Identify which cell holds the provided text, then report its (x, y) central coordinate. 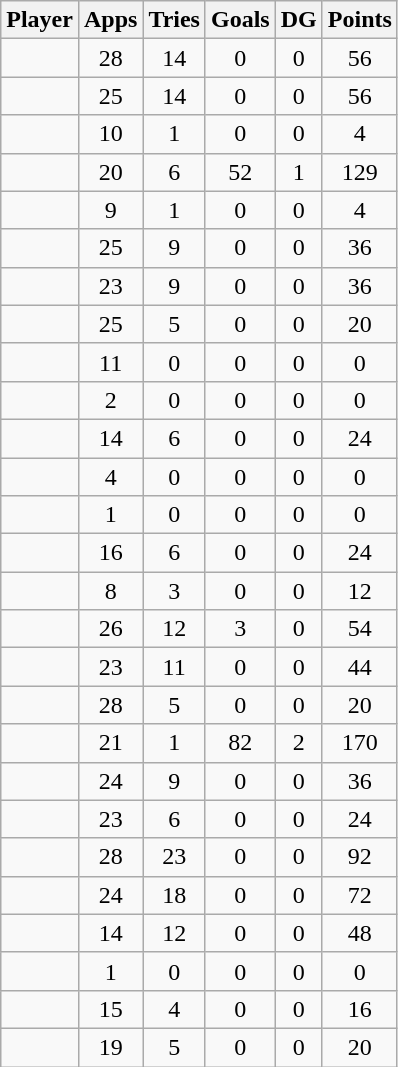
54 (360, 629)
10 (110, 134)
18 (174, 895)
19 (110, 1047)
Player (40, 20)
Apps (110, 20)
48 (360, 933)
170 (360, 743)
8 (110, 591)
92 (360, 857)
52 (240, 172)
Points (360, 20)
72 (360, 895)
Tries (174, 20)
26 (110, 629)
129 (360, 172)
44 (360, 667)
21 (110, 743)
DG (298, 20)
15 (110, 1009)
Goals (240, 20)
82 (240, 743)
